Pinpoint the cell where the given text exists, returning its [x, y] midpoint coordinate. 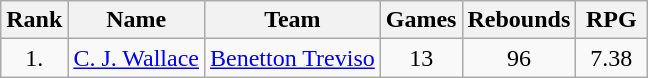
7.38 [612, 58]
Rebounds [519, 20]
Name [136, 20]
1. [34, 58]
C. J. Wallace [136, 58]
Team [293, 20]
Benetton Treviso [293, 58]
Rank [34, 20]
96 [519, 58]
Games [421, 20]
RPG [612, 20]
13 [421, 58]
